For the text-containing cell, return its midpoint in (x, y) coordinate format. 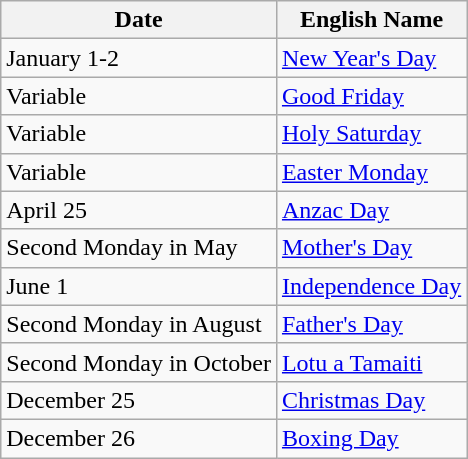
Independence Day (371, 286)
Good Friday (371, 96)
Easter Monday (371, 172)
Second Monday in August (139, 324)
December 25 (139, 400)
December 26 (139, 438)
Anzac Day (371, 210)
Second Monday in October (139, 362)
Lotu a Tamaiti (371, 362)
New Year's Day (371, 58)
Second Monday in May (139, 248)
June 1 (139, 286)
Holy Saturday (371, 134)
English Name (371, 20)
Date (139, 20)
January 1-2 (139, 58)
Father's Day (371, 324)
Boxing Day (371, 438)
Christmas Day (371, 400)
April 25 (139, 210)
Mother's Day (371, 248)
